From the cell containing the given text, extract its center point as (X, Y) coordinate. 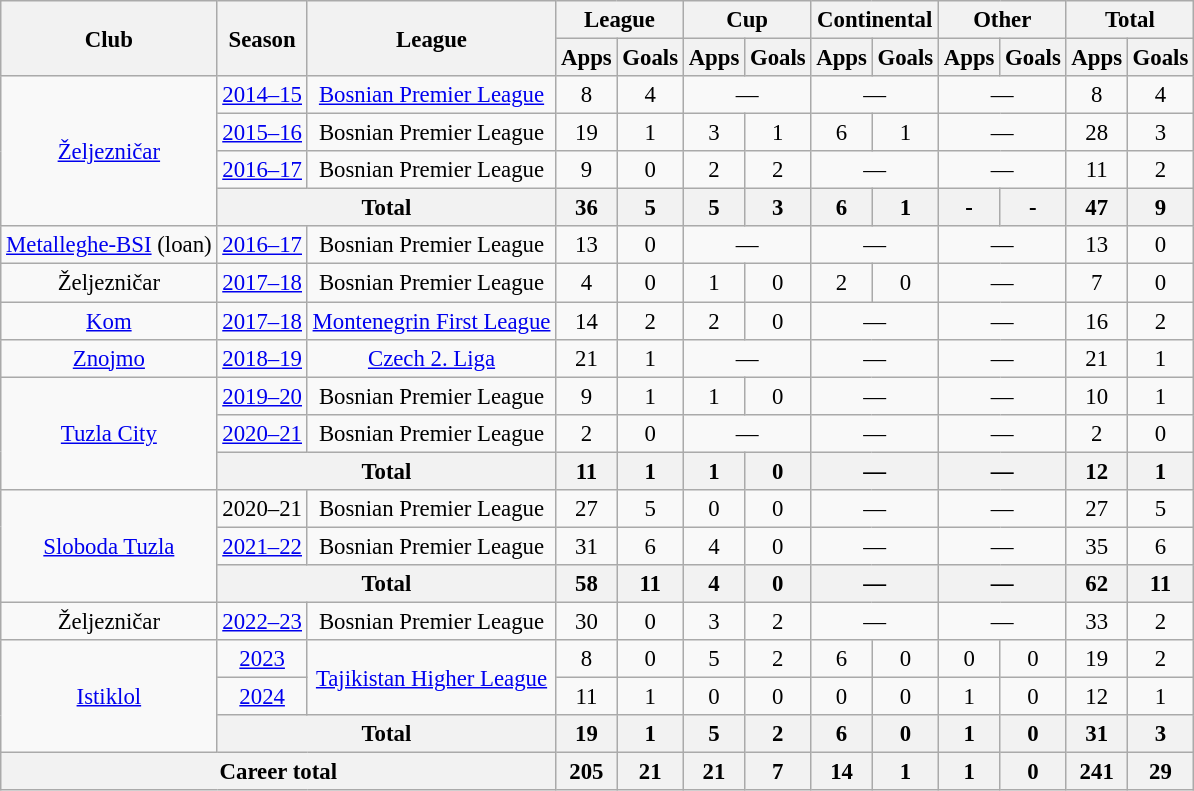
16 (1096, 321)
Sloboda Tuzla (109, 546)
33 (1096, 621)
Season (262, 38)
2014–15 (262, 95)
Tuzla City (109, 434)
30 (586, 621)
2023 (262, 659)
10 (1096, 396)
Znojmo (109, 358)
47 (1096, 208)
28 (1096, 133)
36 (586, 208)
2019–20 (262, 396)
2015–16 (262, 133)
29 (1160, 772)
Cup (747, 20)
Montenegrin First League (431, 321)
Career total (278, 772)
Istiklol (109, 696)
2022–23 (262, 621)
Czech 2. Liga (431, 358)
Tajikistan Higher League (431, 678)
Metalleghe-BSI (loan) (109, 245)
Other (1002, 20)
Kom (109, 321)
Club (109, 38)
2018–19 (262, 358)
2021–22 (262, 546)
35 (1096, 546)
2024 (262, 697)
205 (586, 772)
Continental (875, 20)
62 (1096, 584)
58 (586, 584)
241 (1096, 772)
